Find where the given text appears and provide that cell's center as [X, Y] coordinate. 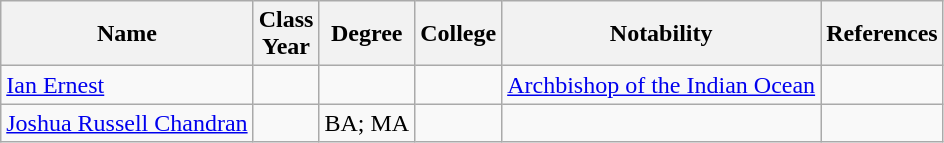
Notability [662, 34]
College [458, 34]
Name [127, 34]
Degree [367, 34]
References [882, 34]
Ian Ernest [127, 85]
Joshua Russell Chandran [127, 123]
BA; MA [367, 123]
Archbishop of the Indian Ocean [662, 85]
ClassYear [286, 34]
